Return (x, y) of the center of cell containing provided text 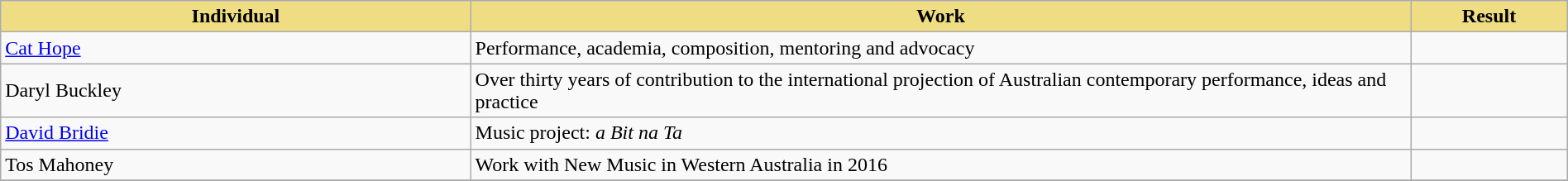
Work (941, 17)
Tos Mahoney (236, 164)
Result (1489, 17)
Over thirty years of contribution to the international projection of Australian contemporary performance, ideas and practice (941, 91)
Daryl Buckley (236, 91)
Performance, academia, composition, mentoring and advocacy (941, 48)
Individual (236, 17)
Cat Hope (236, 48)
David Bridie (236, 133)
Work with New Music in Western Australia in 2016 (941, 164)
Music project: a Bit na Ta (941, 133)
